Determine the [X, Y] coordinate at the center of the cell enclosing the given text.  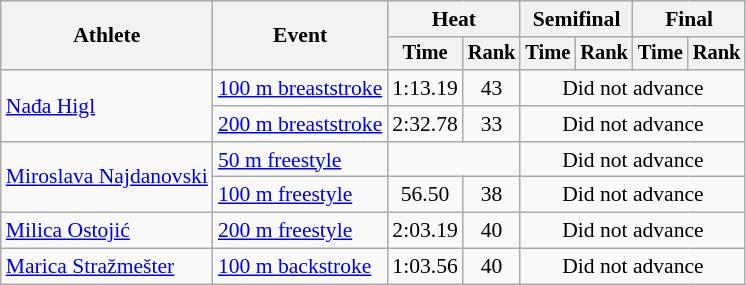
Athlete [107, 36]
100 m breaststroke [300, 88]
Final [689, 19]
38 [492, 195]
56.50 [424, 195]
2:03.19 [424, 231]
Milica Ostojić [107, 231]
2:32.78 [424, 124]
100 m freestyle [300, 195]
100 m backstroke [300, 267]
Semifinal [576, 19]
Heat [454, 19]
200 m breaststroke [300, 124]
1:03.56 [424, 267]
33 [492, 124]
Nađa Higl [107, 106]
43 [492, 88]
Event [300, 36]
1:13.19 [424, 88]
Miroslava Najdanovski [107, 178]
200 m freestyle [300, 231]
50 m freestyle [300, 160]
Marica Stražmešter [107, 267]
